Return (x, y) of the center of cell containing provided text 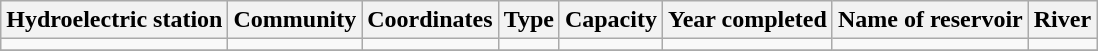
Year completed (747, 20)
Community (295, 20)
Coordinates (430, 20)
Type (528, 20)
Hydroelectric station (114, 20)
River (1062, 20)
Capacity (610, 20)
Name of reservoir (930, 20)
